For the text-containing cell, return its midpoint in [X, Y] coordinate format. 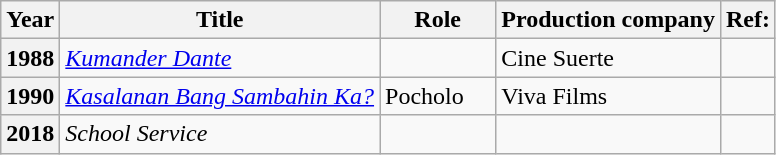
Production company [608, 20]
Role [438, 20]
Title [220, 20]
Kumander Dante [220, 58]
Viva Films [608, 96]
2018 [30, 134]
1988 [30, 58]
1990 [30, 96]
Kasalanan Bang Sambahin Ka? [220, 96]
Ref: [748, 20]
School Service [220, 134]
Pocholo [438, 96]
Year [30, 20]
Cine Suerte [608, 58]
